Locate the cell with the specified text and output its (X, Y) center coordinate. 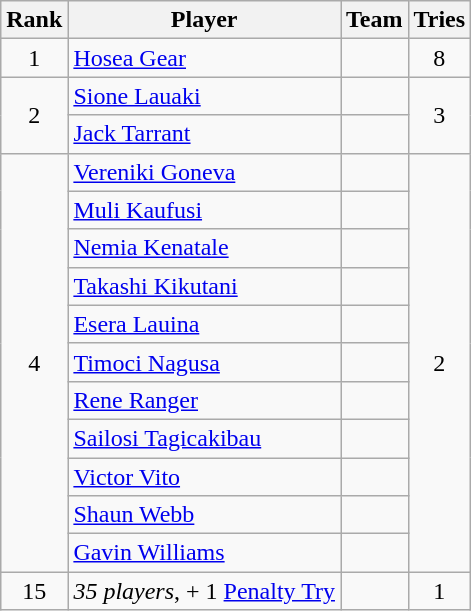
Jack Tarrant (204, 134)
Gavin Williams (204, 553)
Sione Lauaki (204, 96)
4 (34, 362)
Vereniki Goneva (204, 172)
Victor Vito (204, 477)
Sailosi Tagicakibau (204, 438)
Player (204, 20)
Muli Kaufusi (204, 210)
Tries (440, 20)
Nemia Kenatale (204, 248)
35 players, + 1 Penalty Try (204, 591)
Esera Lauina (204, 324)
Rene Ranger (204, 400)
Takashi Kikutani (204, 286)
Rank (34, 20)
Timoci Nagusa (204, 362)
8 (440, 58)
3 (440, 115)
Shaun Webb (204, 515)
Team (374, 20)
Hosea Gear (204, 58)
15 (34, 591)
